Scan for the cell matching the given text and deliver its [X, Y] coordinate at center. 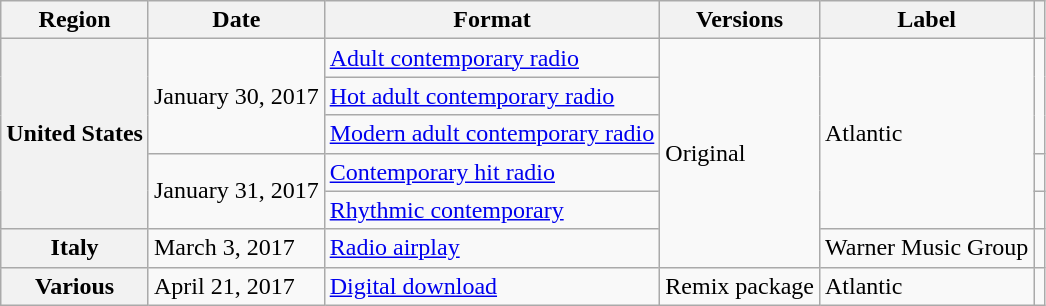
Contemporary hit radio [492, 172]
Original [740, 153]
Format [492, 20]
Digital download [492, 286]
Hot adult contemporary radio [492, 96]
Various [75, 286]
April 21, 2017 [236, 286]
Rhythmic contemporary [492, 210]
March 3, 2017 [236, 248]
Radio airplay [492, 248]
January 30, 2017 [236, 96]
Region [75, 20]
United States [75, 134]
Modern adult contemporary radio [492, 134]
Adult contemporary radio [492, 58]
Label [926, 20]
Date [236, 20]
Italy [75, 248]
Warner Music Group [926, 248]
January 31, 2017 [236, 191]
Versions [740, 20]
Remix package [740, 286]
